Provide the [x, y] coordinate of the cell's center where the given text is located.  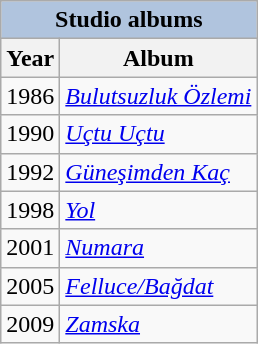
Zamska [158, 324]
2005 [30, 286]
1992 [30, 172]
Bulutsuzluk Özlemi [158, 96]
1998 [30, 210]
Album [158, 58]
Uçtu Uçtu [158, 134]
2009 [30, 324]
Felluce/Bağdat [158, 286]
1986 [30, 96]
1990 [30, 134]
2001 [30, 248]
Numara [158, 248]
Studio albums [129, 20]
Year [30, 58]
Güneşimden Kaç [158, 172]
Yol [158, 210]
